Detect which cell encompasses the target text, then output its [x, y] center coordinate. 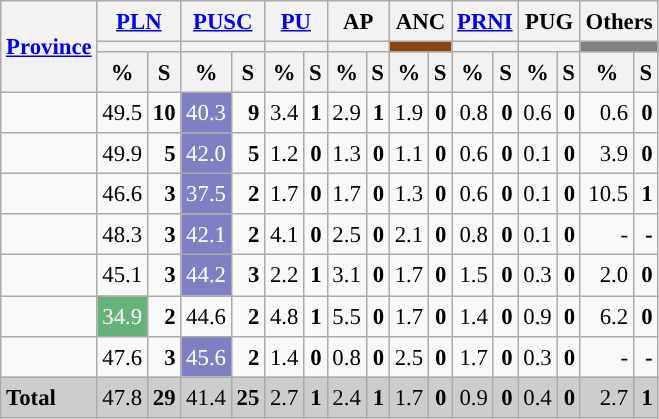
6.2 [606, 316]
PRNI [485, 22]
47.6 [122, 356]
42.0 [206, 154]
34.9 [122, 316]
3.9 [606, 154]
Total [49, 398]
10 [164, 114]
2.1 [408, 234]
0.4 [538, 398]
PUG [549, 22]
2.9 [346, 114]
1.1 [408, 154]
42.1 [206, 234]
48.3 [122, 234]
4.1 [284, 234]
4.8 [284, 316]
Province [49, 47]
AP [358, 22]
PLN [139, 22]
2.0 [606, 276]
41.4 [206, 398]
10.5 [606, 194]
49.9 [122, 154]
Others [619, 22]
1.9 [408, 114]
29 [164, 398]
PU [296, 22]
45.6 [206, 356]
47.8 [122, 398]
PUSC [223, 22]
5.5 [346, 316]
44.6 [206, 316]
1.2 [284, 154]
9 [248, 114]
44.2 [206, 276]
37.5 [206, 194]
46.6 [122, 194]
2.2 [284, 276]
3.1 [346, 276]
2.4 [346, 398]
45.1 [122, 276]
25 [248, 398]
49.5 [122, 114]
40.3 [206, 114]
1.5 [473, 276]
ANC [420, 22]
3.4 [284, 114]
